Return [X, Y] of the center of cell containing provided text 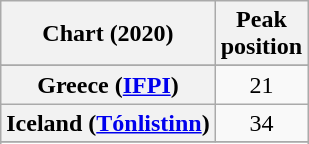
34 [261, 123]
Greece (IFPI) [108, 85]
Chart (2020) [108, 34]
21 [261, 85]
Peakposition [261, 34]
Iceland (Tónlistinn) [108, 123]
